Identify which cell holds the provided text, then report its [x, y] central coordinate. 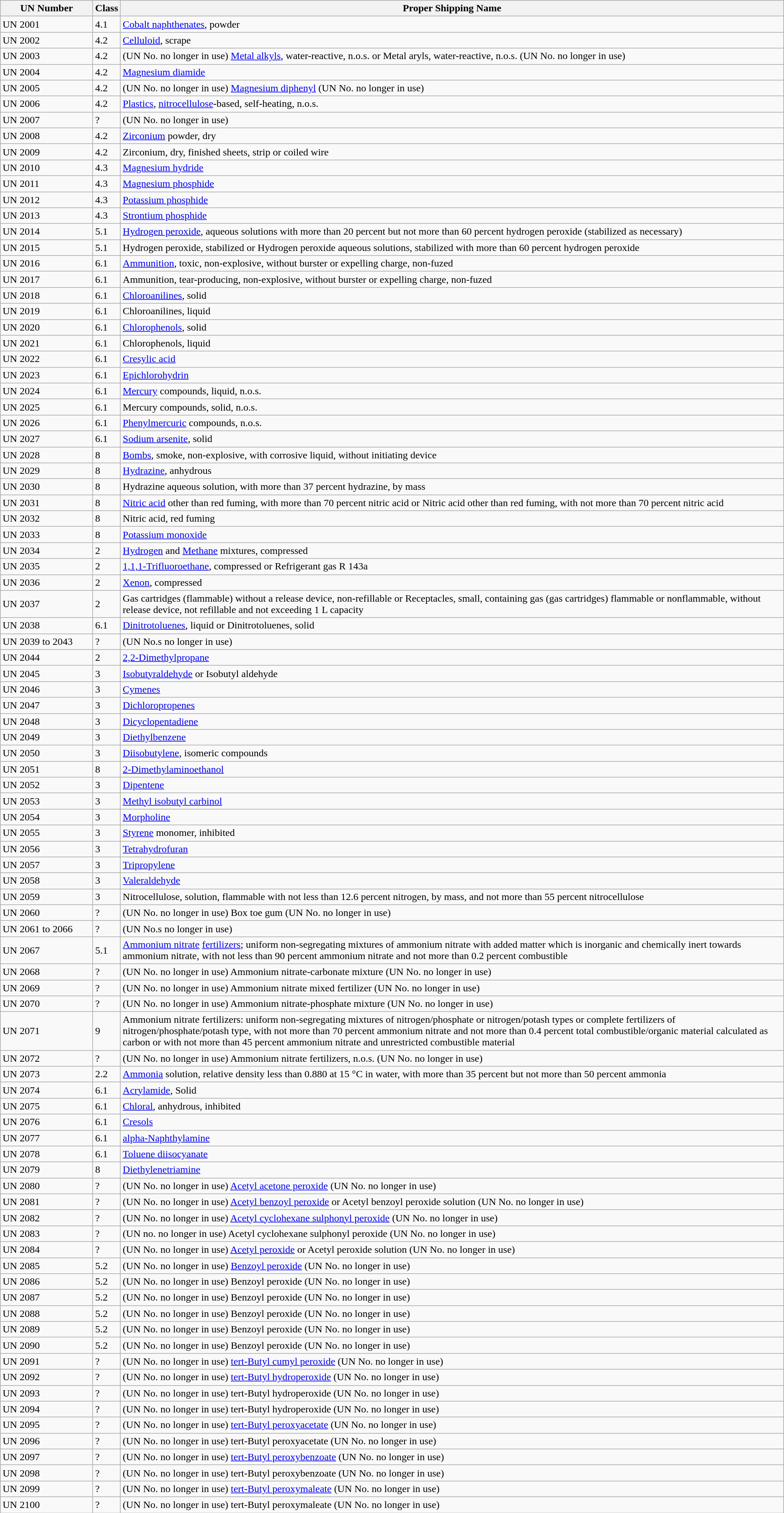
(UN No. no longer in use) Metal alkyls, water-reactive, n.o.s. or Metal aryls, water-reactive, n.o.s. (UN No. no longer in use) [452, 56]
Ammunition, tear-producing, non-explosive, without burster or expelling charge, non-fuzed [452, 279]
Potassium monoxide [452, 535]
UN 2014 [47, 232]
UN 2095 [47, 1425]
Chlorophenols, solid [452, 327]
Zirconium powder, dry [452, 136]
UN 2007 [47, 120]
Hydrogen and Methane mixtures, compressed [452, 551]
9 [107, 1031]
Nitric acid, red fuming [452, 519]
UN 2036 [47, 582]
UN 2006 [47, 104]
UN 2068 [47, 972]
Valeraldehyde [452, 881]
UN 2037 [47, 604]
UN 2083 [47, 1234]
Magnesium phosphide [452, 184]
(UN No. no longer in use) Box toe gum (UN No. no longer in use) [452, 913]
(UN No. no longer in use) Ammonium nitrate-carbonate mixture (UN No. no longer in use) [452, 972]
UN 2052 [47, 785]
Sodium arsenite, solid [452, 439]
UN 2078 [47, 1154]
UN 2027 [47, 439]
UN 2091 [47, 1361]
UN 2086 [47, 1282]
Hydrazine, anhydrous [452, 471]
UN 2005 [47, 88]
UN 2073 [47, 1074]
(UN No. no longer in use) [452, 120]
UN 2019 [47, 311]
UN 2028 [47, 455]
Strontium phosphide [452, 216]
Chlorophenols, liquid [452, 343]
Ammunition, toxic, non-explosive, without burster or expelling charge, non-fuzed [452, 264]
UN 2032 [47, 519]
UN 2033 [47, 535]
UN 2015 [47, 248]
UN 2053 [47, 801]
UN 2035 [47, 566]
UN 2084 [47, 1249]
Cresylic acid [452, 359]
UN 2012 [47, 200]
Toluene diisocyanate [452, 1154]
UN 2021 [47, 343]
UN 2049 [47, 737]
UN 2094 [47, 1409]
UN 2096 [47, 1441]
(UN No. no longer in use) Magnesium diphenyl (UN No. no longer in use) [452, 88]
UN 2002 [47, 40]
Diisobutylene, isomeric compounds [452, 753]
UN 2058 [47, 881]
Ammonia solution, relative density less than 0.880 at 15 °C in water, with more than 35 percent but not more than 50 percent ammonia [452, 1074]
(UN No. no longer in use) Acetyl benzoyl peroxide or Acetyl benzoyl peroxide solution (UN No. no longer in use) [452, 1202]
UN 2001 [47, 24]
UN 2054 [47, 817]
UN 2090 [47, 1345]
UN 2057 [47, 865]
UN 2031 [47, 503]
UN 2100 [47, 1505]
Dinitrotoluenes, liquid or Dinitrotoluenes, solid [452, 626]
UN 2072 [47, 1058]
UN 2074 [47, 1090]
2,2-Dimethylpropane [452, 657]
UN 2055 [47, 833]
Hydrazine aqueous solution, with more than 37 percent hydrazine, by mass [452, 487]
UN 2044 [47, 657]
UN 2070 [47, 1004]
UN 2092 [47, 1377]
UN 2020 [47, 327]
alpha-Naphthylamine [452, 1138]
Cresols [452, 1122]
UN 2050 [47, 753]
UN 2018 [47, 295]
UN Number [47, 8]
UN 2046 [47, 689]
UN 2045 [47, 673]
UN 2097 [47, 1457]
UN 2038 [47, 626]
UN 2093 [47, 1393]
Xenon, compressed [452, 582]
Magnesium diamide [452, 72]
UN 2030 [47, 487]
Cobalt naphthenates, powder [452, 24]
UN 2085 [47, 1266]
Mercury compounds, solid, n.o.s. [452, 407]
2-Dimethylaminoethanol [452, 769]
(UN No. no longer in use) Acetyl cyclohexane sulphonyl peroxide (UN No. no longer in use) [452, 1218]
2.2 [107, 1074]
(UN No. no longer in use) Ammonium nitrate mixed fertilizer (UN No. no longer in use) [452, 988]
UN 2023 [47, 375]
Diethylenetriamine [452, 1170]
UN 2025 [47, 407]
Dichloropropenes [452, 705]
Zirconium, dry, finished sheets, strip or coiled wire [452, 152]
UN 2061 to 2066 [47, 928]
Dipentene [452, 785]
Styrene monomer, inhibited [452, 833]
UN 2069 [47, 988]
UN 2017 [47, 279]
UN 2051 [47, 769]
UN 2082 [47, 1218]
UN 2048 [47, 721]
UN 2013 [47, 216]
UN 2081 [47, 1202]
Chloroanilines, liquid [452, 311]
UN 2024 [47, 391]
Tetrahydrofuran [452, 849]
UN 2076 [47, 1122]
Proper Shipping Name [452, 8]
Epichlorohydrin [452, 375]
UN 2087 [47, 1298]
UN 2077 [47, 1138]
UN 2003 [47, 56]
Morpholine [452, 817]
UN 2056 [47, 849]
(UN No. no longer in use) Acetyl peroxide or Acetyl peroxide solution (UN No. no longer in use) [452, 1249]
UN 2079 [47, 1170]
Cymenes [452, 689]
UN 2075 [47, 1106]
Acrylamide, Solid [452, 1090]
4.1 [107, 24]
Bombs, smoke, non-explosive, with corrosive liquid, without initiating device [452, 455]
Potassium phosphide [452, 200]
UN 2098 [47, 1473]
Chloroanilines, solid [452, 295]
UN 2047 [47, 705]
UN 2026 [47, 423]
UN 2059 [47, 897]
(UN No. no longer in use) Acetyl acetone peroxide (UN No. no longer in use) [452, 1186]
UN 2060 [47, 913]
UN 2089 [47, 1329]
UN 2009 [47, 152]
UN 2088 [47, 1314]
UN 2071 [47, 1031]
UN 2099 [47, 1489]
UN 2016 [47, 264]
UN 2034 [47, 551]
(UN no. no longer in use) Acetyl cyclohexane sulphonyl peroxide (UN No. no longer in use) [452, 1234]
Tripropylene [452, 865]
Diethylbenzene [452, 737]
Magnesium hydride [452, 168]
Hydrogen peroxide, stabilized or Hydrogen peroxide aqueous solutions, stabilized with more than 60 percent hydrogen peroxide [452, 248]
(UN No. no longer in use) Ammonium nitrate-phosphate mixture (UN No. no longer in use) [452, 1004]
Isobutyraldehyde or Isobutyl aldehyde [452, 673]
(UN No. no longer in use) tert-Butyl cumyl peroxide (UN No. no longer in use) [452, 1361]
Phenylmercuric compounds, n.o.s. [452, 423]
Class [107, 8]
1,1,1-Trifluoroethane, compressed or Refrigerant gas R 143a [452, 566]
UN 2008 [47, 136]
UN 2010 [47, 168]
Chloral, anhydrous, inhibited [452, 1106]
(UN No. no longer in use) Ammonium nitrate fertilizers, n.o.s. (UN No. no longer in use) [452, 1058]
Dicyclopentadiene [452, 721]
UN 2004 [47, 72]
UN 2022 [47, 359]
UN 2067 [47, 950]
UN 2080 [47, 1186]
UN 2011 [47, 184]
Plastics, nitrocellulose-based, self-heating, n.o.s. [452, 104]
Mercury compounds, liquid, n.o.s. [452, 391]
Celluloid, scrape [452, 40]
UN 2039 to 2043 [47, 641]
Nitrocellulose, solution, flammable with not less than 12.6 percent nitrogen, by mass, and not more than 55 percent nitrocellulose [452, 897]
UN 2029 [47, 471]
Hydrogen peroxide, aqueous solutions with more than 20 percent but not more than 60 percent hydrogen peroxide (stabilized as necessary) [452, 232]
Methyl isobutyl carbinol [452, 801]
